Scan for the cell matching the given text and deliver its (x, y) coordinate at center. 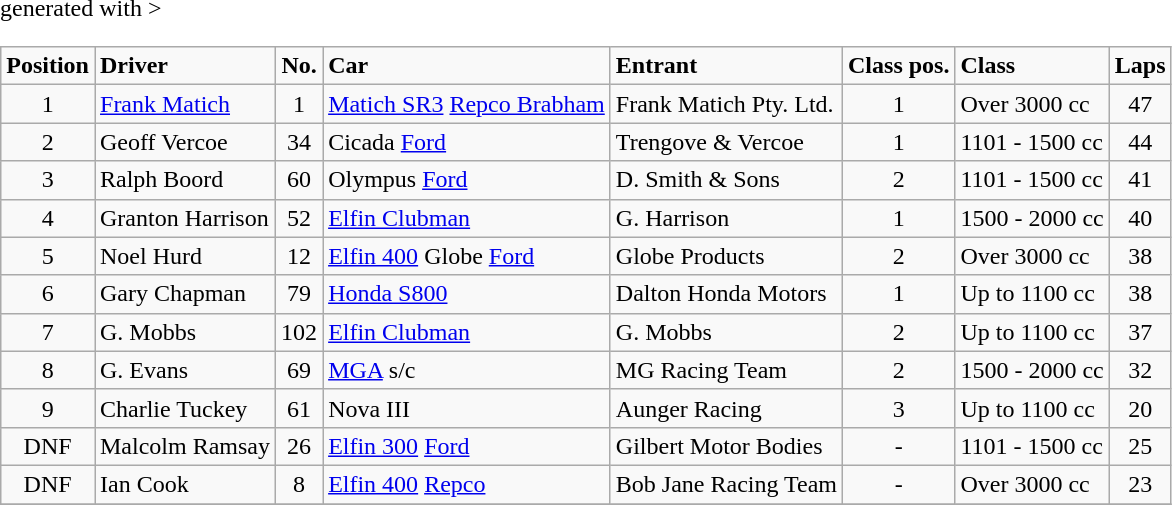
23 (1140, 484)
Ian Cook (184, 484)
20 (1140, 408)
MG Racing Team (726, 370)
Laps (1140, 66)
Driver (184, 66)
61 (300, 408)
7 (48, 332)
Globe Products (726, 256)
Honda S800 (467, 294)
Trengove & Vercoe (726, 142)
Gilbert Motor Bodies (726, 446)
Granton Harrison (184, 218)
Olympus Ford (467, 180)
Entrant (726, 66)
Nova III (467, 408)
9 (48, 408)
Ralph Boord (184, 180)
32 (1140, 370)
Dalton Honda Motors (726, 294)
26 (300, 446)
Elfin 400 Repco (467, 484)
Noel Hurd (184, 256)
G. Evans (184, 370)
79 (300, 294)
60 (300, 180)
Matich SR3 Repco Brabham (467, 104)
MGA s/c (467, 370)
47 (1140, 104)
Frank Matich Pty. Ltd. (726, 104)
6 (48, 294)
34 (300, 142)
Car (467, 66)
25 (1140, 446)
69 (300, 370)
4 (48, 218)
Frank Matich (184, 104)
Malcolm Ramsay (184, 446)
Elfin 300 Ford (467, 446)
37 (1140, 332)
5 (48, 256)
Charlie Tuckey (184, 408)
Elfin 400 Globe Ford (467, 256)
Gary Chapman (184, 294)
G. Harrison (726, 218)
102 (300, 332)
44 (1140, 142)
Bob Jane Racing Team (726, 484)
Class (1032, 66)
Class pos. (899, 66)
Cicada Ford (467, 142)
D. Smith & Sons (726, 180)
52 (300, 218)
Position (48, 66)
12 (300, 256)
Aunger Racing (726, 408)
41 (1140, 180)
No. (300, 66)
Geoff Vercoe (184, 142)
40 (1140, 218)
